Capture the cell that displays the provided text and extract its [x, y] central coordinate. 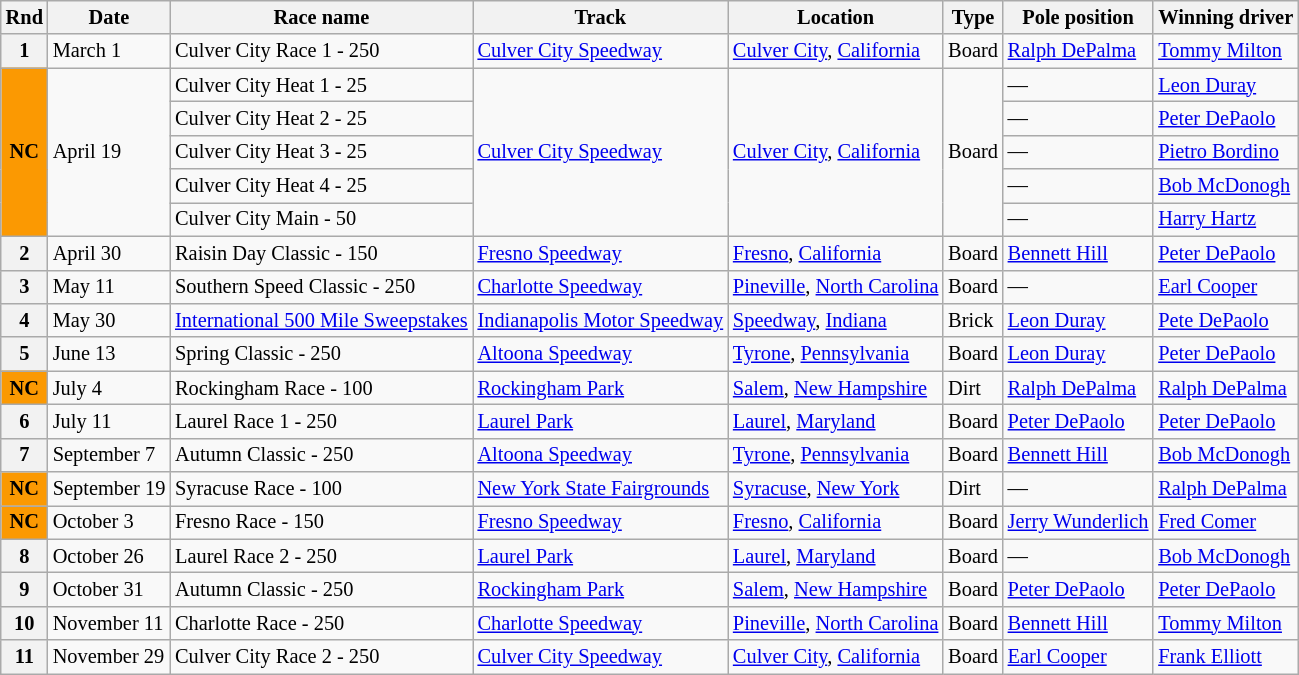
Rnd [24, 17]
Culver City Race 2 - 250 [321, 657]
8 [24, 556]
Track [600, 17]
Pole position [1078, 17]
Pete DePaolo [1226, 320]
May 30 [109, 320]
6 [24, 421]
Syracuse, New York [836, 489]
Laurel Race 1 - 250 [321, 421]
New York State Fairgrounds [600, 489]
3 [24, 287]
7 [24, 455]
Type [973, 17]
July 11 [109, 421]
Fresno Race - 150 [321, 522]
September 19 [109, 489]
4 [24, 320]
Winning driver [1226, 17]
Brick [973, 320]
Charlotte Race - 250 [321, 623]
5 [24, 354]
June 13 [109, 354]
November 11 [109, 623]
Jerry Wunderlich [1078, 522]
Culver City Heat 3 - 25 [321, 152]
Raisin Day Classic - 150 [321, 253]
9 [24, 589]
Fred Comer [1226, 522]
October 26 [109, 556]
Frank Elliott [1226, 657]
Culver City Heat 2 - 25 [321, 118]
March 1 [109, 51]
October 3 [109, 522]
Spring Classic - 250 [321, 354]
Date [109, 17]
October 31 [109, 589]
Indianapolis Motor Speedway [600, 320]
May 11 [109, 287]
November 29 [109, 657]
1 [24, 51]
Culver City Race 1 - 250 [321, 51]
2 [24, 253]
10 [24, 623]
International 500 Mile Sweepstakes [321, 320]
Speedway, Indiana [836, 320]
Culver City Heat 4 - 25 [321, 186]
Culver City Main - 50 [321, 219]
April 19 [109, 152]
Culver City Heat 1 - 25 [321, 85]
Race name [321, 17]
Harry Hartz [1226, 219]
Laurel Race 2 - 250 [321, 556]
Syracuse Race - 100 [321, 489]
Rockingham Race - 100 [321, 388]
11 [24, 657]
September 7 [109, 455]
Location [836, 17]
Pietro Bordino [1226, 152]
April 30 [109, 253]
July 4 [109, 388]
Southern Speed Classic - 250 [321, 287]
